Capture the cell that displays the provided text and extract its (x, y) central coordinate. 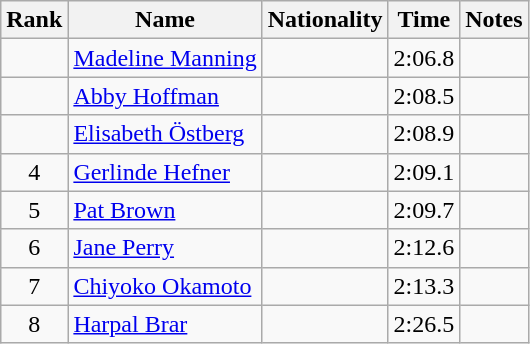
7 (34, 286)
Name (165, 20)
Notes (494, 20)
Time (424, 20)
5 (34, 210)
Pat Brown (165, 210)
Rank (34, 20)
2:06.8 (424, 58)
Gerlinde Hefner (165, 172)
8 (34, 324)
Elisabeth Östberg (165, 134)
Harpal Brar (165, 324)
Madeline Manning (165, 58)
2:13.3 (424, 286)
Chiyoko Okamoto (165, 286)
2:08.9 (424, 134)
Nationality (325, 20)
2:12.6 (424, 248)
2:09.7 (424, 210)
2:09.1 (424, 172)
Abby Hoffman (165, 96)
Jane Perry (165, 248)
6 (34, 248)
2:08.5 (424, 96)
2:26.5 (424, 324)
4 (34, 172)
